Detect which cell encompasses the target text, then output its [X, Y] center coordinate. 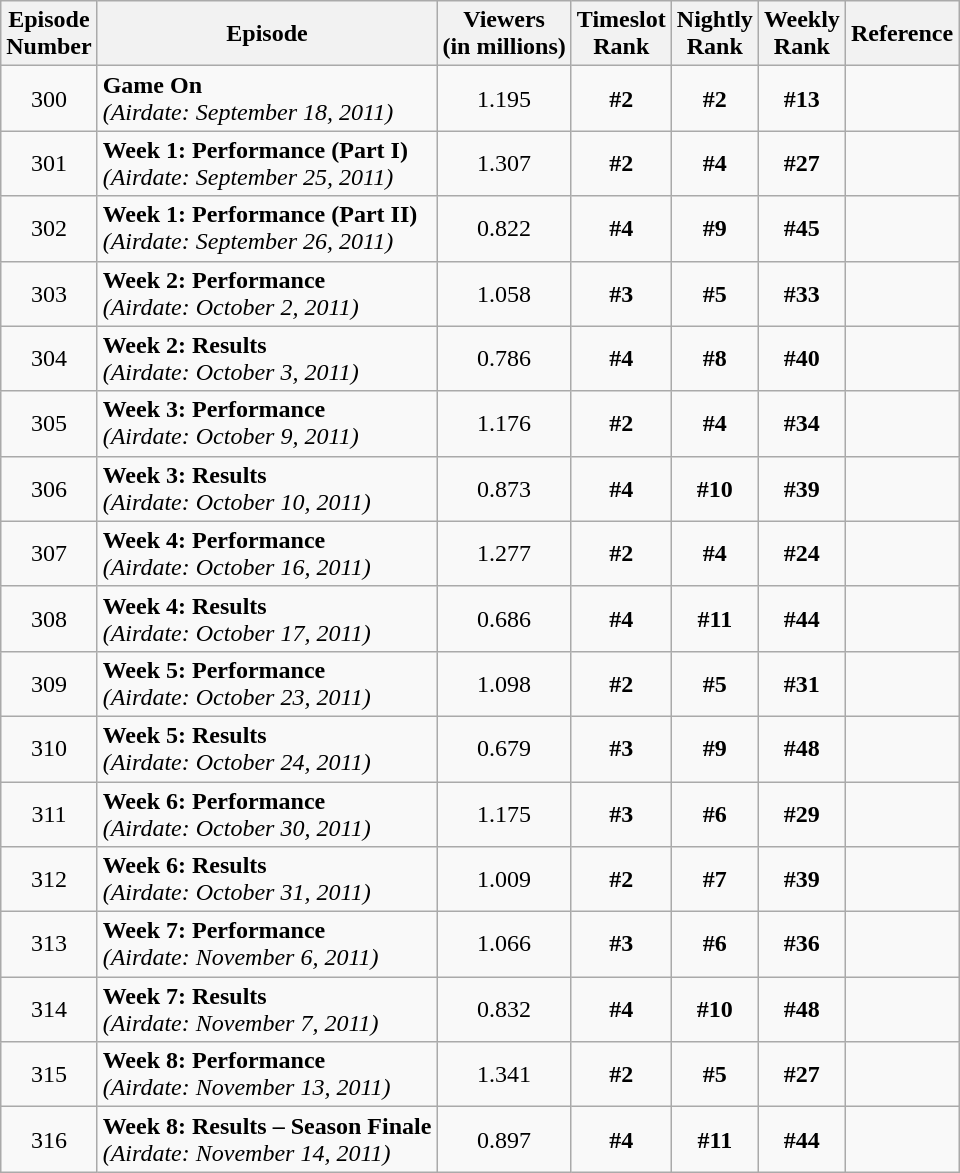
1.175 [504, 814]
#8 [714, 358]
Episode [267, 34]
1.277 [504, 554]
NightlyRank [714, 34]
302 [49, 228]
0.873 [504, 488]
1.009 [504, 880]
#24 [802, 554]
Week 2: Results (Airdate: October 3, 2011) [267, 358]
314 [49, 1010]
TimeslotRank [621, 34]
0.679 [504, 748]
EpisodeNumber [49, 34]
300 [49, 98]
307 [49, 554]
310 [49, 748]
Game On (Airdate: September 18, 2011) [267, 98]
#13 [802, 98]
1.176 [504, 424]
312 [49, 880]
Week 1: Performance (Part II) (Airdate: September 26, 2011) [267, 228]
0.832 [504, 1010]
Week 6: Performance (Airdate: October 30, 2011) [267, 814]
1.195 [504, 98]
Week 5: Results (Airdate: October 24, 2011) [267, 748]
1.341 [504, 1074]
0.897 [504, 1140]
Week 7: Performance (Airdate: November 6, 2011) [267, 944]
0.786 [504, 358]
316 [49, 1140]
Week 7: Results (Airdate: November 7, 2011) [267, 1010]
Week 3: Performance (Airdate: October 9, 2011) [267, 424]
Reference [902, 34]
#40 [802, 358]
Week 1: Performance (Part I) (Airdate: September 25, 2011) [267, 164]
303 [49, 294]
301 [49, 164]
1.066 [504, 944]
0.686 [504, 618]
305 [49, 424]
#29 [802, 814]
#36 [802, 944]
0.822 [504, 228]
Week 8: Results – Season Finale (Airdate: November 14, 2011) [267, 1140]
Week 4: Results (Airdate: October 17, 2011) [267, 618]
#45 [802, 228]
304 [49, 358]
#34 [802, 424]
Viewers(in millions) [504, 34]
WeeklyRank [802, 34]
1.307 [504, 164]
Week 3: Results (Airdate: October 10, 2011) [267, 488]
309 [49, 684]
308 [49, 618]
306 [49, 488]
Week 5: Performance (Airdate: October 23, 2011) [267, 684]
315 [49, 1074]
1.098 [504, 684]
Week 4: Performance (Airdate: October 16, 2011) [267, 554]
Week 8: Performance (Airdate: November 13, 2011) [267, 1074]
#33 [802, 294]
311 [49, 814]
#31 [802, 684]
313 [49, 944]
Week 6: Results (Airdate: October 31, 2011) [267, 880]
1.058 [504, 294]
#7 [714, 880]
Week 2: Performance (Airdate: October 2, 2011) [267, 294]
